For the text-containing cell, return its midpoint in (x, y) coordinate format. 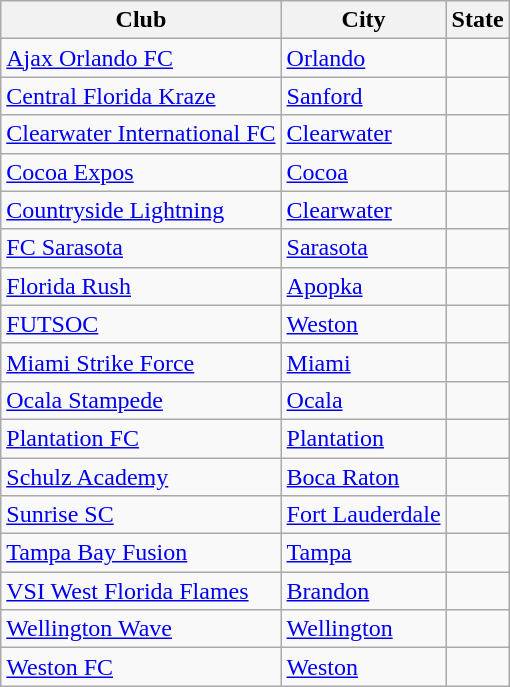
Plantation FC (141, 438)
State (478, 20)
Sarasota (364, 248)
Sanford (364, 96)
FUTSOC (141, 324)
Wellington Wave (141, 629)
Boca Raton (364, 477)
Sunrise SC (141, 515)
Tampa Bay Fusion (141, 553)
Tampa (364, 553)
Cocoa (364, 172)
Wellington (364, 629)
FC Sarasota (141, 248)
Miami Strike Force (141, 362)
Weston FC (141, 667)
Plantation (364, 438)
Orlando (364, 58)
VSI West Florida Flames (141, 591)
Miami (364, 362)
Brandon (364, 591)
Ocala (364, 400)
Club (141, 20)
Countryside Lightning (141, 210)
Apopka (364, 286)
Ocala Stampede (141, 400)
Ajax Orlando FC (141, 58)
Clearwater International FC (141, 134)
City (364, 20)
Florida Rush (141, 286)
Cocoa Expos (141, 172)
Central Florida Kraze (141, 96)
Fort Lauderdale (364, 515)
Schulz Academy (141, 477)
